Return [x, y] of the center of cell containing provided text 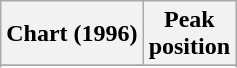
Peakposition [189, 34]
Chart (1996) [72, 34]
